Capture the cell that displays the provided text and extract its [X, Y] central coordinate. 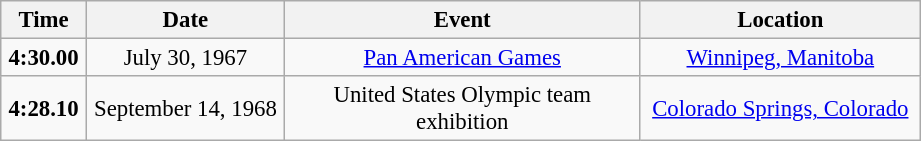
September 14, 1968 [185, 108]
Location [780, 20]
Date [185, 20]
4:28.10 [44, 108]
United States Olympic team exhibition [462, 108]
Colorado Springs, Colorado [780, 108]
July 30, 1967 [185, 58]
Time [44, 20]
4:30.00 [44, 58]
Pan American Games [462, 58]
Winnipeg, Manitoba [780, 58]
Event [462, 20]
